Search for the cell housing the specified text and yield its (X, Y) center coordinate. 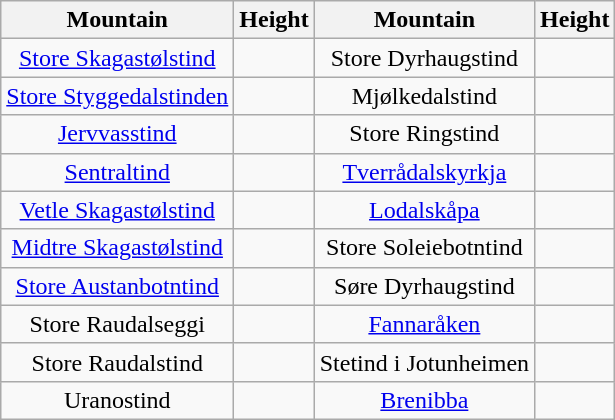
Store Soleiebotntind (424, 248)
Store Dyrhaugstind (424, 58)
Sentraltind (118, 172)
Store Austanbotntind (118, 286)
Store Raudalseggi (118, 324)
Stetind i Jotunheimen (424, 362)
Store Skagastølstind (118, 58)
Lodalskåpa (424, 210)
Uranostind (118, 400)
Mjølkedalstind (424, 96)
Brenibba (424, 400)
Midtre Skagastølstind (118, 248)
Vetle Skagastølstind (118, 210)
Store Raudalstind (118, 362)
Store Styggedalstinden (118, 96)
Tverrådalskyrkja (424, 172)
Jervvasstind (118, 134)
Fannaråken (424, 324)
Søre Dyrhaugstind (424, 286)
Store Ringstind (424, 134)
